Search for the cell housing the specified text and yield its [X, Y] center coordinate. 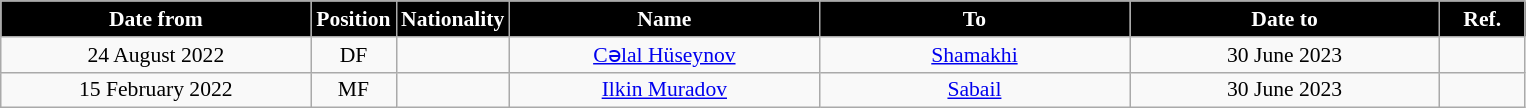
To [974, 19]
Date from [156, 19]
Nationality [452, 19]
MF [354, 90]
15 February 2022 [156, 90]
24 August 2022 [156, 55]
Name [664, 19]
Sabail [974, 90]
Ref. [1482, 19]
Date to [1285, 19]
Ilkin Muradov [664, 90]
Shamakhi [974, 55]
Position [354, 19]
Cəlal Hüseynov [664, 55]
DF [354, 55]
